Return the (X, Y) coordinate for the center point of the cell that contains the specified text.  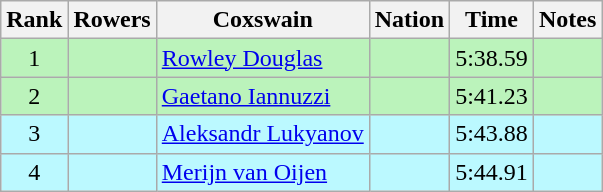
Gaetano Iannuzzi (262, 96)
4 (34, 172)
Nation (409, 20)
1 (34, 58)
5:43.88 (492, 134)
2 (34, 96)
Rowley Douglas (262, 58)
5:44.91 (492, 172)
Notes (567, 20)
3 (34, 134)
Rank (34, 20)
Merijn van Oijen (262, 172)
Aleksandr Lukyanov (262, 134)
5:38.59 (492, 58)
Time (492, 20)
5:41.23 (492, 96)
Rowers (112, 20)
Coxswain (262, 20)
